Return the [X, Y] coordinate for the center point of the cell that contains the specified text.  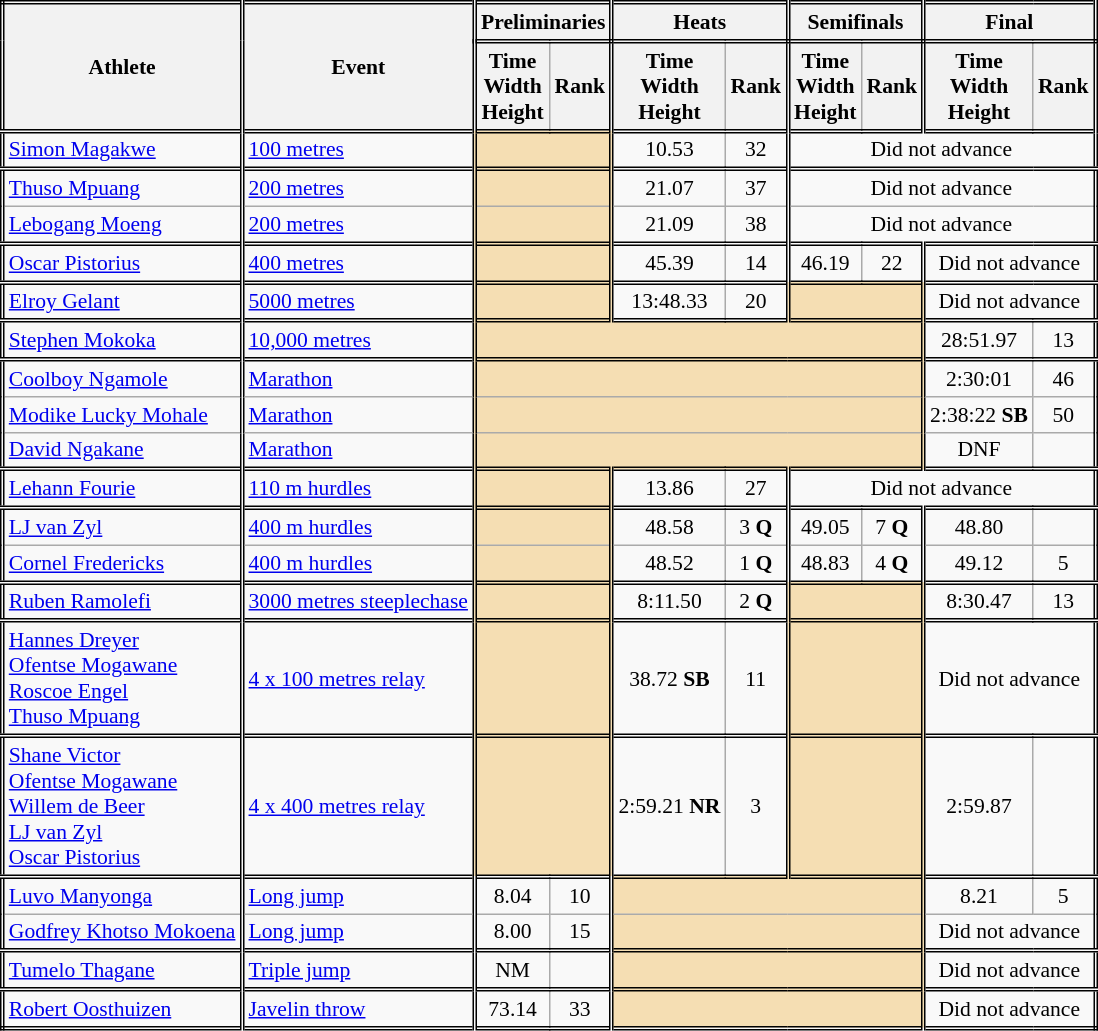
NM [512, 970]
49.12 [978, 564]
46.19 [825, 264]
Robert Oosthuizen [122, 1010]
Triple jump [358, 970]
21.07 [669, 188]
13.86 [669, 490]
Shane VictorOfentse MogawaneWillem de BeerLJ van ZylOscar Pistorius [122, 806]
David Ngakane [122, 450]
DNF [978, 450]
8.04 [512, 896]
48.58 [669, 526]
Athlete [122, 67]
Godfrey Khotso Mokoena [122, 932]
46 [1064, 378]
3 [756, 806]
7 Q [893, 526]
Cornel Fredericks [122, 564]
21.09 [669, 226]
Heats [700, 22]
Hannes DreyerOfentse MogawaneRoscoe EngelThuso Mpuang [122, 678]
Coolboy Ngamole [122, 378]
Event [358, 67]
2 Q [756, 602]
50 [1064, 415]
Javelin throw [358, 1010]
48.52 [669, 564]
110 m hurdles [358, 490]
1 Q [756, 564]
15 [580, 932]
100 metres [358, 150]
4 x 100 metres relay [358, 678]
32 [756, 150]
14 [756, 264]
8.00 [512, 932]
8.21 [978, 896]
Elroy Gelant [122, 302]
5000 metres [358, 302]
Semifinals [856, 22]
LJ van Zyl [122, 526]
3 Q [756, 526]
Final [1010, 22]
38.72 SB [669, 678]
27 [756, 490]
4 Q [893, 564]
400 metres [358, 264]
Tumelo Thagane [122, 970]
2:30:01 [978, 378]
3000 metres steeplechase [358, 602]
38 [756, 226]
Stephen Mokoka [122, 340]
28:51.97 [978, 340]
37 [756, 188]
Luvo Manyonga [122, 896]
Preliminaries [542, 22]
2:59.21 NR [669, 806]
10 [580, 896]
8:11.50 [669, 602]
48.80 [978, 526]
10.53 [669, 150]
Lehann Fourie [122, 490]
13:48.33 [669, 302]
22 [893, 264]
2:38:22 SB [978, 415]
73.14 [512, 1010]
49.05 [825, 526]
Thuso Mpuang [122, 188]
Modike Lucky Mohale [122, 415]
Ruben Ramolefi [122, 602]
45.39 [669, 264]
4 x 400 metres relay [358, 806]
11 [756, 678]
48.83 [825, 564]
2:59.87 [978, 806]
Oscar Pistorius [122, 264]
Lebogang Moeng [122, 226]
10,000 metres [358, 340]
33 [580, 1010]
8:30.47 [978, 602]
Simon Magakwe [122, 150]
20 [756, 302]
